From the cell containing the given text, extract its center point as (x, y) coordinate. 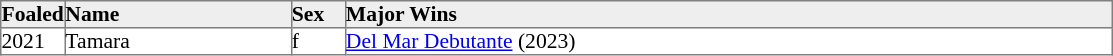
Major Wins (728, 14)
Sex (318, 14)
Foaled (33, 14)
Tamara (178, 42)
f (318, 42)
Name (178, 14)
2021 (33, 42)
Del Mar Debutante (2023) (728, 42)
